Identify which cell holds the provided text, then report its (X, Y) central coordinate. 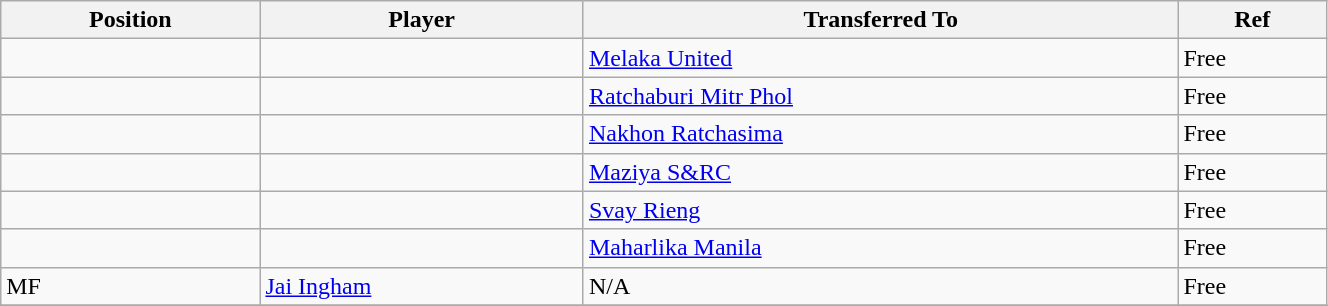
Maziya S&RC (880, 172)
Nakhon Ratchasima (880, 134)
Ratchaburi Mitr Phol (880, 96)
Position (130, 20)
Transferred To (880, 20)
N/A (880, 286)
Melaka United (880, 58)
Maharlika Manila (880, 248)
Player (422, 20)
Jai Ingham (422, 286)
Svay Rieng (880, 210)
Ref (1252, 20)
MF (130, 286)
